Search for the cell housing the specified text and yield its [x, y] center coordinate. 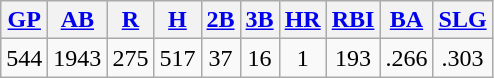
517 [178, 58]
RBI [353, 20]
193 [353, 58]
HR [302, 20]
GP [24, 20]
SLG [462, 20]
BA [406, 20]
.266 [406, 58]
1943 [78, 58]
2B [220, 20]
AB [78, 20]
544 [24, 58]
275 [130, 58]
.303 [462, 58]
H [178, 20]
R [130, 20]
1 [302, 58]
37 [220, 58]
16 [260, 58]
3B [260, 20]
